From the cell containing the given text, extract its center point as [X, Y] coordinate. 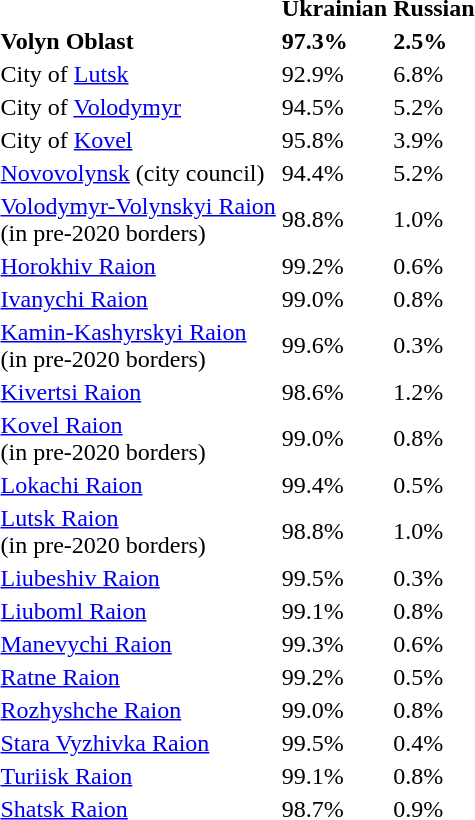
92.9% [334, 74]
99.4% [334, 485]
94.5% [334, 107]
94.4% [334, 173]
99.3% [334, 644]
97.3% [334, 41]
99.6% [334, 346]
95.8% [334, 140]
98.6% [334, 392]
